For the text-containing cell, return its midpoint in [x, y] coordinate format. 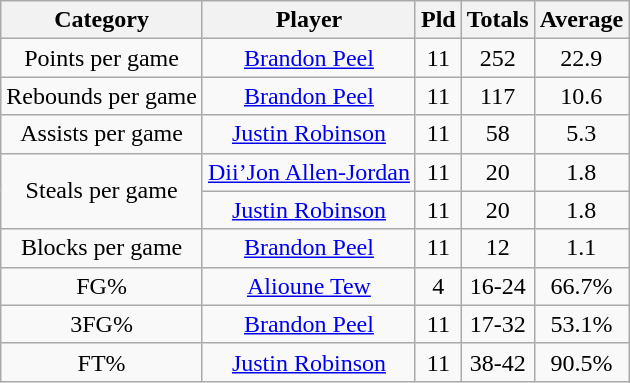
Alioune Tew [308, 286]
Points per game [102, 58]
53.1% [582, 324]
Assists per game [102, 134]
10.6 [582, 96]
Category [102, 20]
Steals per game [102, 191]
3FG% [102, 324]
58 [498, 134]
Player [308, 20]
22.9 [582, 58]
252 [498, 58]
Average [582, 20]
FG% [102, 286]
17-32 [498, 324]
4 [438, 286]
117 [498, 96]
16-24 [498, 286]
38-42 [498, 362]
Totals [498, 20]
Blocks per game [102, 248]
5.3 [582, 134]
Dii’Jon Allen-Jordan [308, 172]
1.1 [582, 248]
Pld [438, 20]
Rebounds per game [102, 96]
90.5% [582, 362]
66.7% [582, 286]
FT% [102, 362]
12 [498, 248]
